Pinpoint the cell where the given text exists, returning its [x, y] midpoint coordinate. 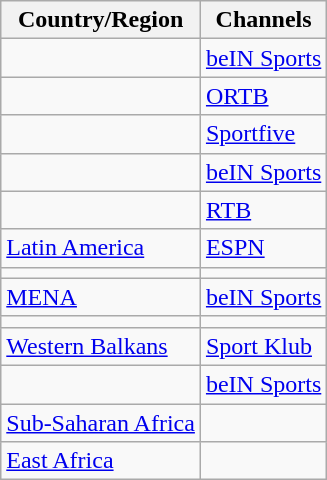
MENA [101, 297]
Sub-Saharan Africa [101, 423]
East Africa [101, 461]
ORTB [263, 96]
Sportfive [263, 134]
Country/Region [101, 20]
Western Balkans [101, 346]
Sport Klub [263, 346]
ESPN [263, 248]
Latin America [101, 248]
Channels [263, 20]
RTB [263, 210]
